Search for the cell housing the specified text and yield its (x, y) center coordinate. 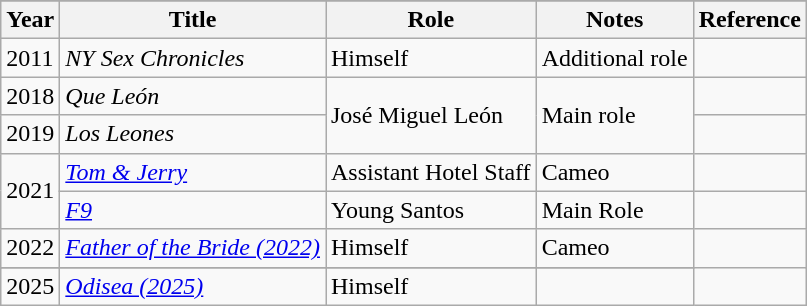
Main Role (614, 210)
Role (432, 20)
José Miguel León (432, 115)
2022 (30, 248)
2018 (30, 96)
F9 (193, 210)
Assistant Hotel Staff (432, 172)
Reference (750, 20)
Young Santos (432, 210)
Notes (614, 20)
Los Leones (193, 134)
NY Sex Chronicles (193, 58)
2011 (30, 58)
2025 (30, 286)
Additional role (614, 58)
Que León (193, 96)
2019 (30, 134)
Tom & Jerry (193, 172)
Main role (614, 115)
Father of the Bride (2022) (193, 248)
Odisea (2025) (193, 286)
2021 (30, 191)
Title (193, 20)
Year (30, 20)
